For the text-containing cell, return its midpoint in (X, Y) coordinate format. 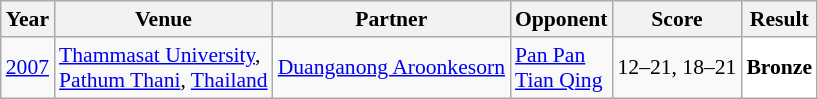
Pan Pan Tian Qing (562, 68)
Bronze (779, 68)
Score (678, 19)
12–21, 18–21 (678, 68)
Opponent (562, 19)
Duanganong Aroonkesorn (392, 68)
Result (779, 19)
Year (28, 19)
Thammasat University,Pathum Thani, Thailand (164, 68)
Partner (392, 19)
Venue (164, 19)
2007 (28, 68)
